Extract the [X, Y] coordinate from the center of the cell holding the provided text.  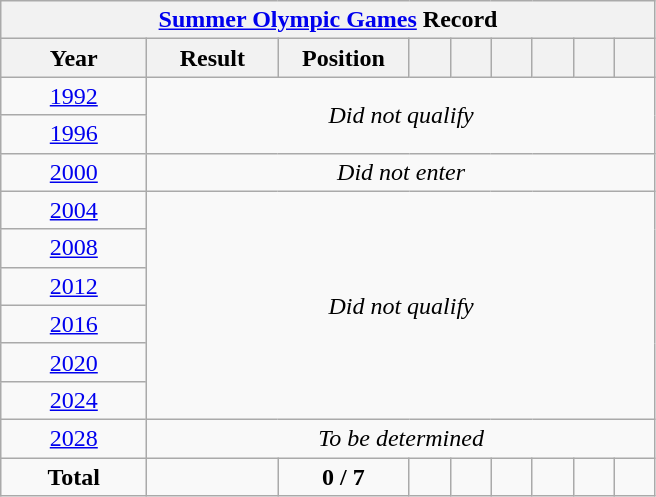
2008 [74, 248]
2016 [74, 324]
Position [344, 58]
2012 [74, 286]
Year [74, 58]
2020 [74, 362]
0 / 7 [344, 477]
1992 [74, 96]
2000 [74, 172]
Did not enter [401, 172]
1996 [74, 134]
To be determined [401, 438]
Summer Olympic Games Record [328, 20]
Total [74, 477]
Result [212, 58]
2028 [74, 438]
2004 [74, 210]
2024 [74, 400]
